Identify which cell holds the provided text, then report its [x, y] central coordinate. 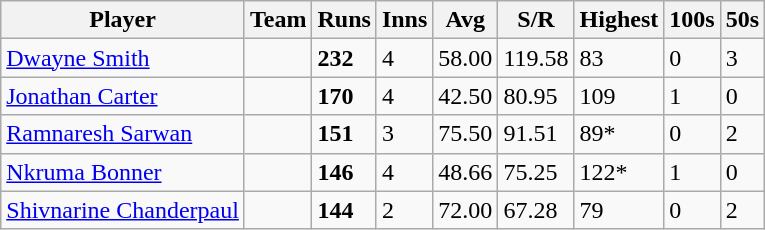
Inns [404, 20]
83 [619, 58]
79 [619, 210]
89* [619, 134]
42.50 [466, 96]
122* [619, 172]
151 [344, 134]
Player [123, 20]
S/R [536, 20]
Highest [619, 20]
67.28 [536, 210]
146 [344, 172]
Jonathan Carter [123, 96]
Runs [344, 20]
232 [344, 58]
Team [278, 20]
100s [692, 20]
75.50 [466, 134]
144 [344, 210]
91.51 [536, 134]
80.95 [536, 96]
48.66 [466, 172]
50s [742, 20]
72.00 [466, 210]
75.25 [536, 172]
58.00 [466, 58]
Ramnaresh Sarwan [123, 134]
109 [619, 96]
119.58 [536, 58]
Dwayne Smith [123, 58]
170 [344, 96]
Avg [466, 20]
Shivnarine Chanderpaul [123, 210]
Nkruma Bonner [123, 172]
